Determine the (x, y) coordinate at the center of the cell enclosing the given text.  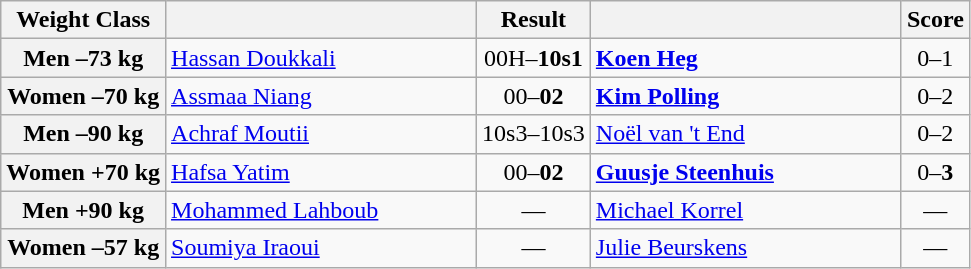
Result (534, 20)
Soumiya Iraoui (322, 248)
Men +90 kg (84, 210)
Women –70 kg (84, 96)
10s3–10s3 (534, 134)
Women +70 kg (84, 172)
Hassan Doukkali (322, 58)
Men –90 kg (84, 134)
0–1 (935, 58)
Weight Class (84, 20)
Koen Heg (746, 58)
Assmaa Niang (322, 96)
Hafsa Yatim (322, 172)
Women –57 kg (84, 248)
Mohammed Lahboub (322, 210)
Kim Polling (746, 96)
Michael Korrel (746, 210)
Noël van 't End (746, 134)
Score (935, 20)
Guusje Steenhuis (746, 172)
00H–10s1 (534, 58)
Men –73 kg (84, 58)
Julie Beurskens (746, 248)
0–3 (935, 172)
Achraf Moutii (322, 134)
